From the cell containing the given text, extract its center point as [x, y] coordinate. 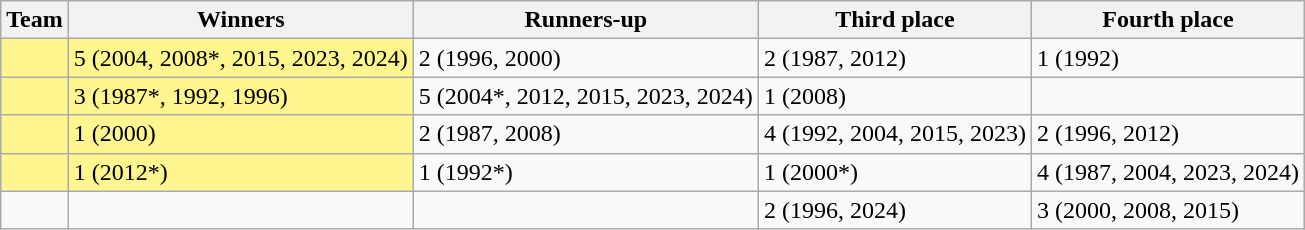
2 (1987, 2012) [894, 58]
5 (2004, 2008*, 2015, 2023, 2024) [240, 58]
3 (2000, 2008, 2015) [1168, 210]
5 (2004*, 2012, 2015, 2023, 2024) [586, 96]
2 (1996, 2012) [1168, 134]
1 (1992*) [586, 172]
4 (1992, 2004, 2015, 2023) [894, 134]
Runners-up [586, 20]
1 (1992) [1168, 58]
1 (2000) [240, 134]
Third place [894, 20]
4 (1987, 2004, 2023, 2024) [1168, 172]
2 (1987, 2008) [586, 134]
Team [35, 20]
1 (2008) [894, 96]
Winners [240, 20]
2 (1996, 2024) [894, 210]
Fourth place [1168, 20]
1 (2000*) [894, 172]
2 (1996, 2000) [586, 58]
1 (2012*) [240, 172]
3 (1987*, 1992, 1996) [240, 96]
